Determine the [x, y] coordinate at the center of the cell enclosing the given text.  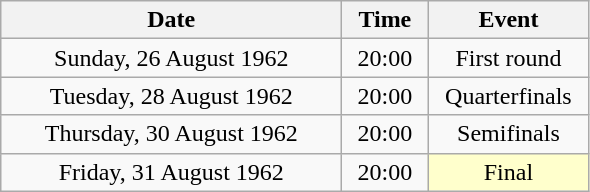
Date [172, 20]
Quarterfinals [508, 96]
Semifinals [508, 134]
Time [385, 20]
Friday, 31 August 1962 [172, 172]
Final [508, 172]
Thursday, 30 August 1962 [172, 134]
Tuesday, 28 August 1962 [172, 96]
Sunday, 26 August 1962 [172, 58]
First round [508, 58]
Event [508, 20]
